Identify which cell holds the provided text, then report its [X, Y] central coordinate. 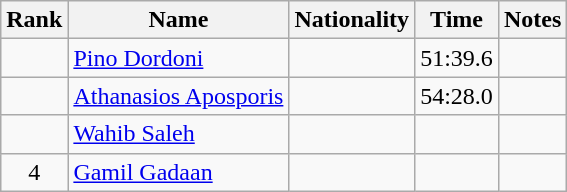
Wahib Saleh [178, 134]
Notes [532, 20]
Name [178, 20]
4 [34, 172]
Time [457, 20]
Gamil Gadaan [178, 172]
Pino Dordoni [178, 58]
Rank [34, 20]
Nationality [352, 20]
51:39.6 [457, 58]
54:28.0 [457, 96]
Athanasios Aposporis [178, 96]
